Return (X, Y) of the center of cell containing provided text 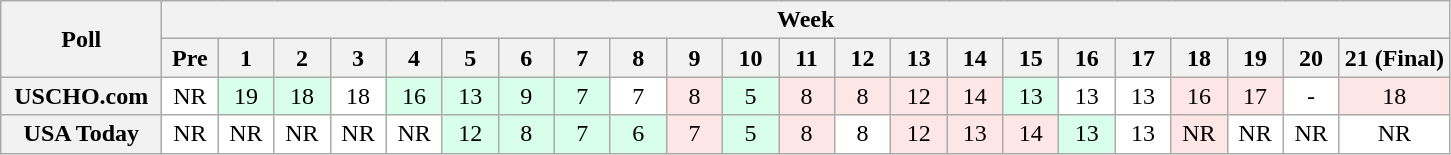
3 (358, 58)
USA Today (82, 134)
11 (806, 58)
10 (750, 58)
21 (Final) (1394, 58)
1 (246, 58)
Week (806, 20)
Pre (190, 58)
2 (302, 58)
4 (414, 58)
- (1311, 96)
15 (1031, 58)
20 (1311, 58)
Poll (82, 39)
USCHO.com (82, 96)
